Pinpoint the cell where the given text exists, returning its (x, y) midpoint coordinate. 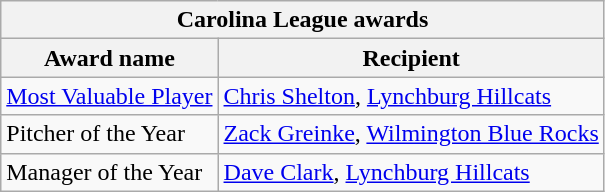
Zack Greinke, Wilmington Blue Rocks (411, 134)
Pitcher of the Year (110, 134)
Chris Shelton, Lynchburg Hillcats (411, 96)
Recipient (411, 58)
Carolina League awards (303, 20)
Award name (110, 58)
Dave Clark, Lynchburg Hillcats (411, 172)
Most Valuable Player (110, 96)
Manager of the Year (110, 172)
